Identify which cell holds the provided text, then report its [x, y] central coordinate. 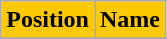
Name [130, 20]
Position [48, 20]
